Pinpoint the cell where the given text exists, returning its (x, y) midpoint coordinate. 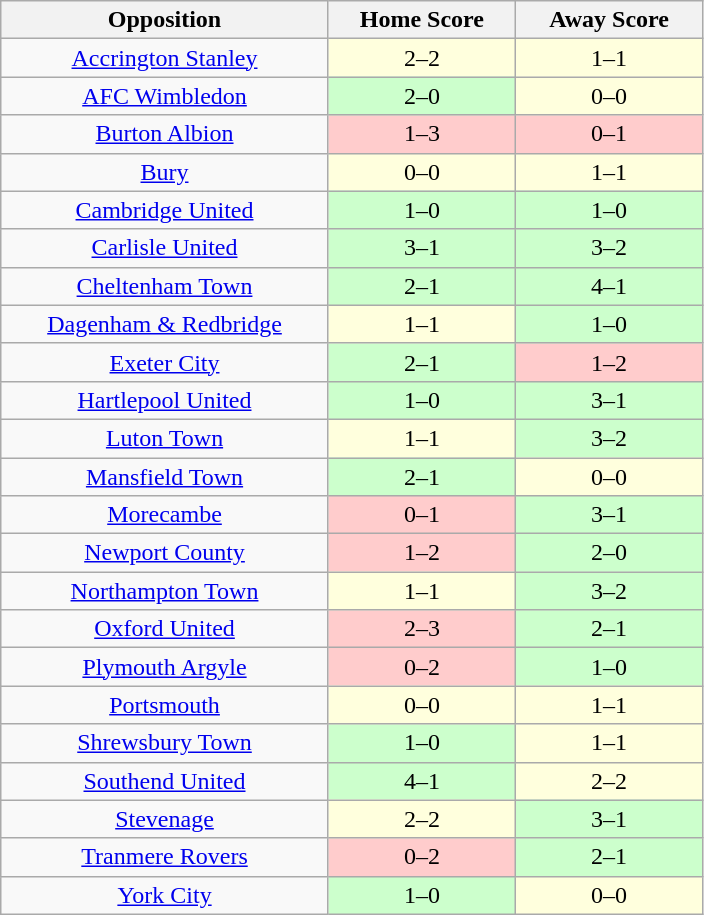
Exeter City (165, 362)
York City (165, 895)
Cambridge United (165, 210)
Morecambe (165, 515)
Opposition (165, 20)
Tranmere Rovers (165, 857)
Plymouth Argyle (165, 667)
Cheltenham Town (165, 286)
1–3 (422, 134)
AFC Wimbledon (165, 96)
Bury (165, 172)
Accrington Stanley (165, 58)
Stevenage (165, 819)
2–3 (422, 629)
Dagenham & Redbridge (165, 324)
Portsmouth (165, 705)
Northampton Town (165, 591)
Home Score (422, 20)
Oxford United (165, 629)
Luton Town (165, 438)
Newport County (165, 553)
Hartlepool United (165, 400)
Mansfield Town (165, 477)
Shrewsbury Town (165, 743)
Away Score (608, 20)
Southend United (165, 781)
Burton Albion (165, 134)
Carlisle United (165, 248)
